Extract the [x, y] coordinate from the center of the cell holding the provided text.  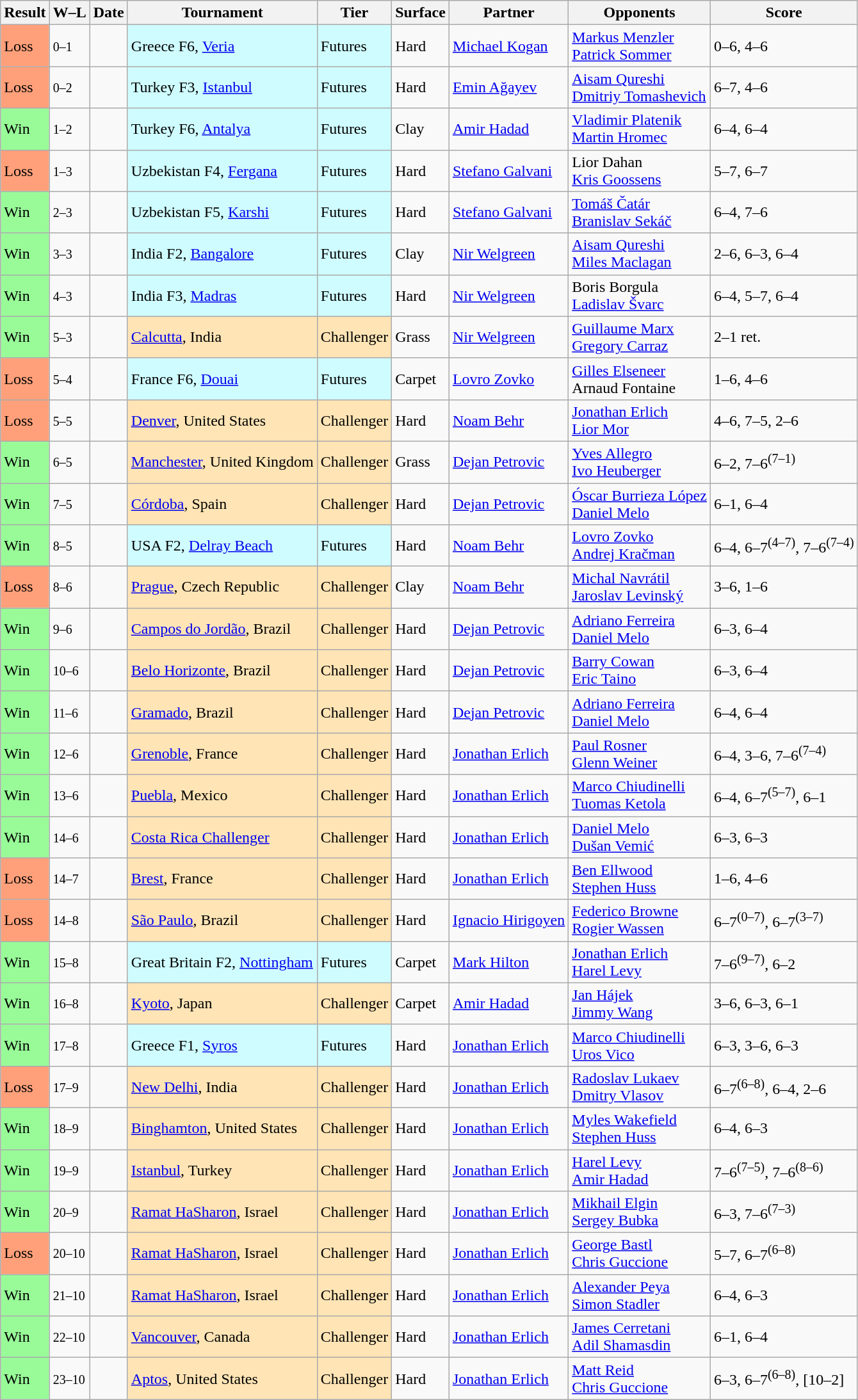
Boris Borgula Ladislav Švarc [640, 296]
Greece F1, Syros [222, 1045]
New Delhi, India [222, 1087]
1–2 [69, 129]
5–4 [69, 379]
George Bastl Chris Guccione [640, 1253]
Guillaume Marx Gregory Carraz [640, 337]
Calcutta, India [222, 337]
7–5 [69, 503]
Score [784, 13]
Gramado, Brazil [222, 712]
Vancouver, Canada [222, 1337]
6–2, 7–6(7–1) [784, 462]
5–7, 6–7(6–8) [784, 1253]
Matt Reid Chris Guccione [640, 1379]
22–10 [69, 1337]
Belo Horizonte, Brazil [222, 671]
Surface [421, 13]
6–4, 6–7(4–7), 7–6(7–4) [784, 545]
Federico Browne Rogier Wassen [640, 921]
São Paulo, Brazil [222, 921]
6–4, 3–6, 7–6(7–4) [784, 754]
18–9 [69, 1128]
6–3, 7–6(7–3) [784, 1212]
6–3, 3–6, 6–3 [784, 1045]
15–8 [69, 961]
Lovro Zovko [508, 379]
21–10 [69, 1296]
Michael Kogan [508, 46]
3–3 [69, 253]
12–6 [69, 754]
James Cerretani Adil Shamasdin [640, 1337]
Emin Ağayev [508, 87]
Denver, United States [222, 420]
14–6 [69, 837]
Tier [354, 13]
Radoslav Lukaev Dmitry Vlasov [640, 1087]
Costa Rica Challenger [222, 837]
Aisam Qureshi Miles Maclagan [640, 253]
13–6 [69, 795]
Barry Cowan Eric Taino [640, 671]
Lior Dahan Kris Goossens [640, 170]
Partner [508, 13]
Date [109, 13]
Michal Navrátil Jaroslav Levinský [640, 588]
Mikhail Elgin Sergey Bubka [640, 1212]
6–4, 7–6 [784, 213]
5–3 [69, 337]
Result [25, 13]
10–6 [69, 671]
Jonathan Erlich Lior Mor [640, 420]
Mark Hilton [508, 961]
8–5 [69, 545]
6–7(6–8), 6–4, 2–6 [784, 1087]
0–1 [69, 46]
20–10 [69, 1253]
14–7 [69, 878]
4–6, 7–5, 2–6 [784, 420]
3–6, 1–6 [784, 588]
2–1 ret. [784, 337]
7–6(9–7), 6–2 [784, 961]
Brest, France [222, 878]
Turkey F6, Antalya [222, 129]
5–5 [69, 420]
19–9 [69, 1170]
Uzbekistan F5, Karshi [222, 213]
Turkey F3, Istanbul [222, 87]
6–5 [69, 462]
Binghamton, United States [222, 1128]
Prague, Czech Republic [222, 588]
16–8 [69, 1004]
6–7(0–7), 6–7(3–7) [784, 921]
Jan Hájek Jimmy Wang [640, 1004]
3–6, 6–3, 6–1 [784, 1004]
17–8 [69, 1045]
Yves Allegro Ivo Heuberger [640, 462]
6–3, 6–3 [784, 837]
2–6, 6–3, 6–4 [784, 253]
6–4, 6–7(5–7), 6–1 [784, 795]
India F3, Madras [222, 296]
Daniel Melo Dušan Vemić [640, 837]
Óscar Burrieza López Daniel Melo [640, 503]
Ignacio Hirigoyen [508, 921]
Marco Chiudinelli Uros Vico [640, 1045]
Markus Menzler Patrick Sommer [640, 46]
8–6 [69, 588]
6–4, 5–7, 6–4 [784, 296]
Ben Ellwood Stephen Huss [640, 878]
9–6 [69, 629]
20–9 [69, 1212]
Opponents [640, 13]
India F2, Bangalore [222, 253]
France F6, Douai [222, 379]
6–3, 6–7(6–8), [10–2] [784, 1379]
Uzbekistan F4, Fergana [222, 170]
Myles Wakefield Stephen Huss [640, 1128]
Greece F6, Veria [222, 46]
11–6 [69, 712]
Tournament [222, 13]
Paul Rosner Glenn Weiner [640, 754]
Córdoba, Spain [222, 503]
W–L [69, 13]
Lovro Zovko Andrej Kračman [640, 545]
0–2 [69, 87]
0–6, 4–6 [784, 46]
14–8 [69, 921]
Tomáš Čatár Branislav Sekáč [640, 213]
2–3 [69, 213]
Manchester, United Kingdom [222, 462]
1–3 [69, 170]
7–6(7–5), 7–6(8–6) [784, 1170]
Vladimir Platenik Martin Hromec [640, 129]
Aisam Qureshi Dmitriy Tomashevich [640, 87]
4–3 [69, 296]
5–7, 6–7 [784, 170]
Gilles Elseneer Arnaud Fontaine [640, 379]
6–7, 4–6 [784, 87]
USA F2, Delray Beach [222, 545]
Istanbul, Turkey [222, 1170]
Aptos, United States [222, 1379]
Grenoble, France [222, 754]
Harel Levy Amir Hadad [640, 1170]
Puebla, Mexico [222, 795]
23–10 [69, 1379]
Jonathan Erlich Harel Levy [640, 961]
Kyoto, Japan [222, 1004]
Campos do Jordão, Brazil [222, 629]
17–9 [69, 1087]
Marco Chiudinelli Tuomas Ketola [640, 795]
Alexander Peya Simon Stadler [640, 1296]
Great Britain F2, Nottingham [222, 961]
